For the text-containing cell, return its midpoint in (X, Y) coordinate format. 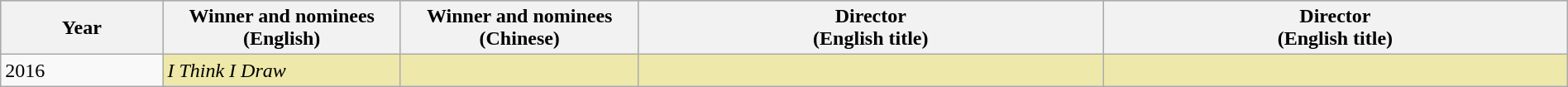
Winner and nominees(Chinese) (519, 28)
Winner and nominees(English) (282, 28)
2016 (82, 70)
Year (82, 28)
I Think I Draw (282, 70)
